For the text-containing cell, return its midpoint in (x, y) coordinate format. 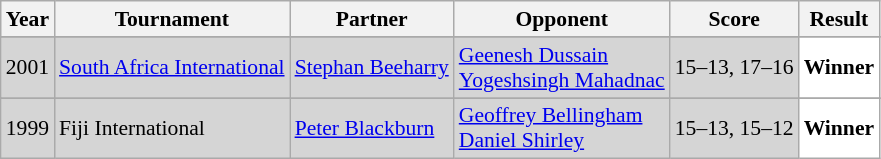
Score (734, 19)
Tournament (172, 19)
Geoffrey Bellingham Daniel Shirley (562, 128)
Year (28, 19)
2001 (28, 68)
Fiji International (172, 128)
Partner (372, 19)
Geenesh Dussain Yogeshsingh Mahadnac (562, 68)
15–13, 17–16 (734, 68)
Stephan Beeharry (372, 68)
South Africa International (172, 68)
Peter Blackburn (372, 128)
Result (840, 19)
15–13, 15–12 (734, 128)
1999 (28, 128)
Opponent (562, 19)
